From the cell containing the given text, extract its center point as (x, y) coordinate. 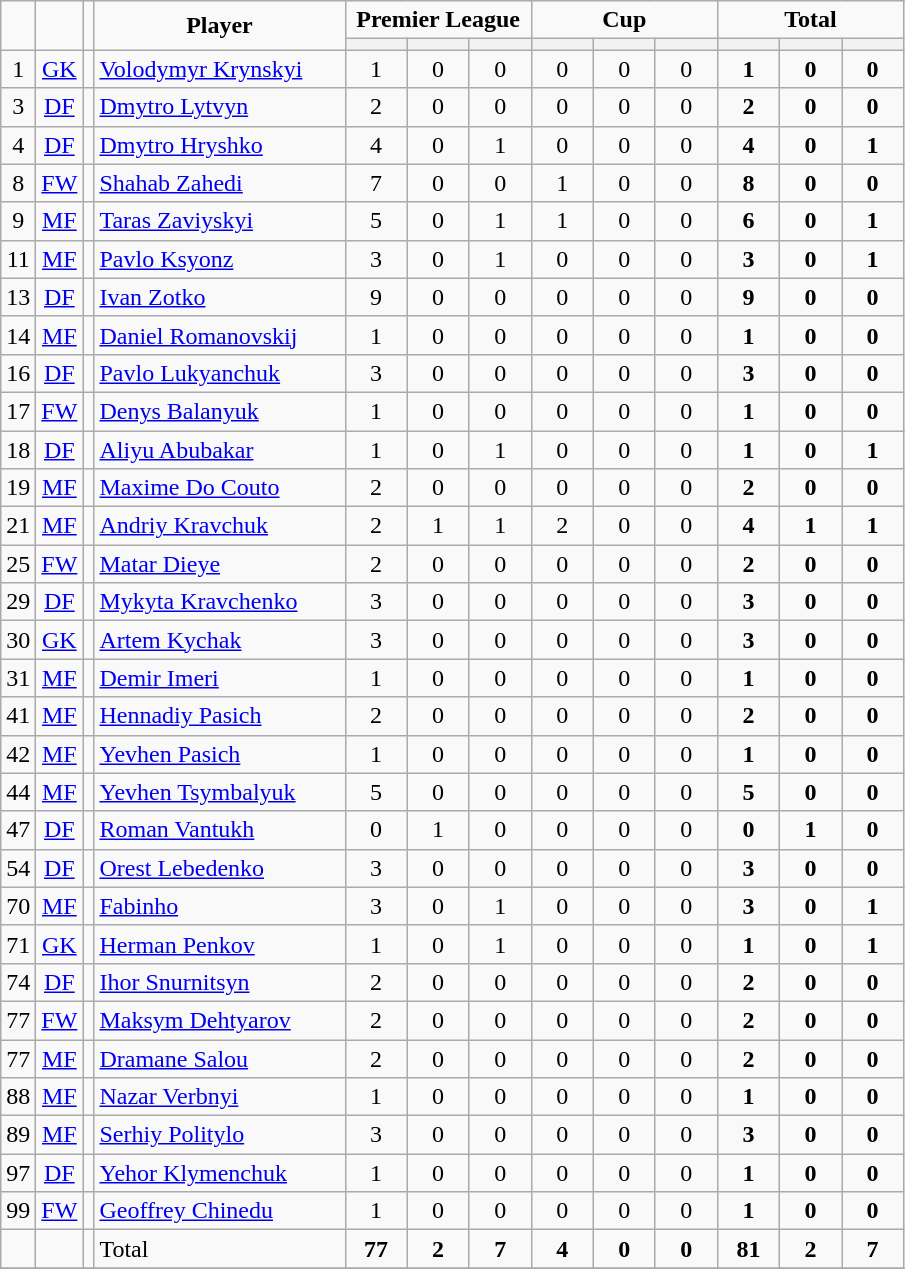
Dmytro Hryshko (220, 145)
29 (18, 602)
Herman Penkov (220, 944)
71 (18, 944)
30 (18, 640)
16 (18, 373)
17 (18, 411)
31 (18, 678)
99 (18, 1211)
19 (18, 488)
Ihor Snurnitsyn (220, 982)
Serhiy Politylo (220, 1135)
Andriy Kravchuk (220, 526)
Matar Dieye (220, 564)
Cup (624, 20)
Premier League (438, 20)
Nazar Verbnyi (220, 1097)
Volodymyr Krynskyi (220, 69)
42 (18, 754)
Player (220, 26)
Geoffrey Chinedu (220, 1211)
47 (18, 830)
6 (748, 221)
81 (748, 1249)
Maksym Dehtyarov (220, 1020)
Shahab Zahedi (220, 183)
21 (18, 526)
11 (18, 259)
18 (18, 449)
Yevhen Pasich (220, 754)
Hennadiy Pasich (220, 716)
Dmytro Lytvyn (220, 107)
Pavlo Ksyonz (220, 259)
Artem Kychak (220, 640)
Yevhen Tsymbalyuk (220, 792)
Mykyta Kravchenko (220, 602)
Ivan Zotko (220, 297)
41 (18, 716)
Denys Balanyuk (220, 411)
Dramane Salou (220, 1059)
44 (18, 792)
54 (18, 868)
14 (18, 335)
Demir Imeri (220, 678)
88 (18, 1097)
Pavlo Lukyanchuk (220, 373)
Taras Zaviyskyi (220, 221)
Fabinho (220, 906)
Roman Vantukh (220, 830)
Daniel Romanovskij (220, 335)
13 (18, 297)
Maxime Do Couto (220, 488)
Yehor Klymenchuk (220, 1173)
Orest Lebedenko (220, 868)
Aliyu Abubakar (220, 449)
70 (18, 906)
74 (18, 982)
89 (18, 1135)
97 (18, 1173)
25 (18, 564)
